For the text-containing cell, return its midpoint in [x, y] coordinate format. 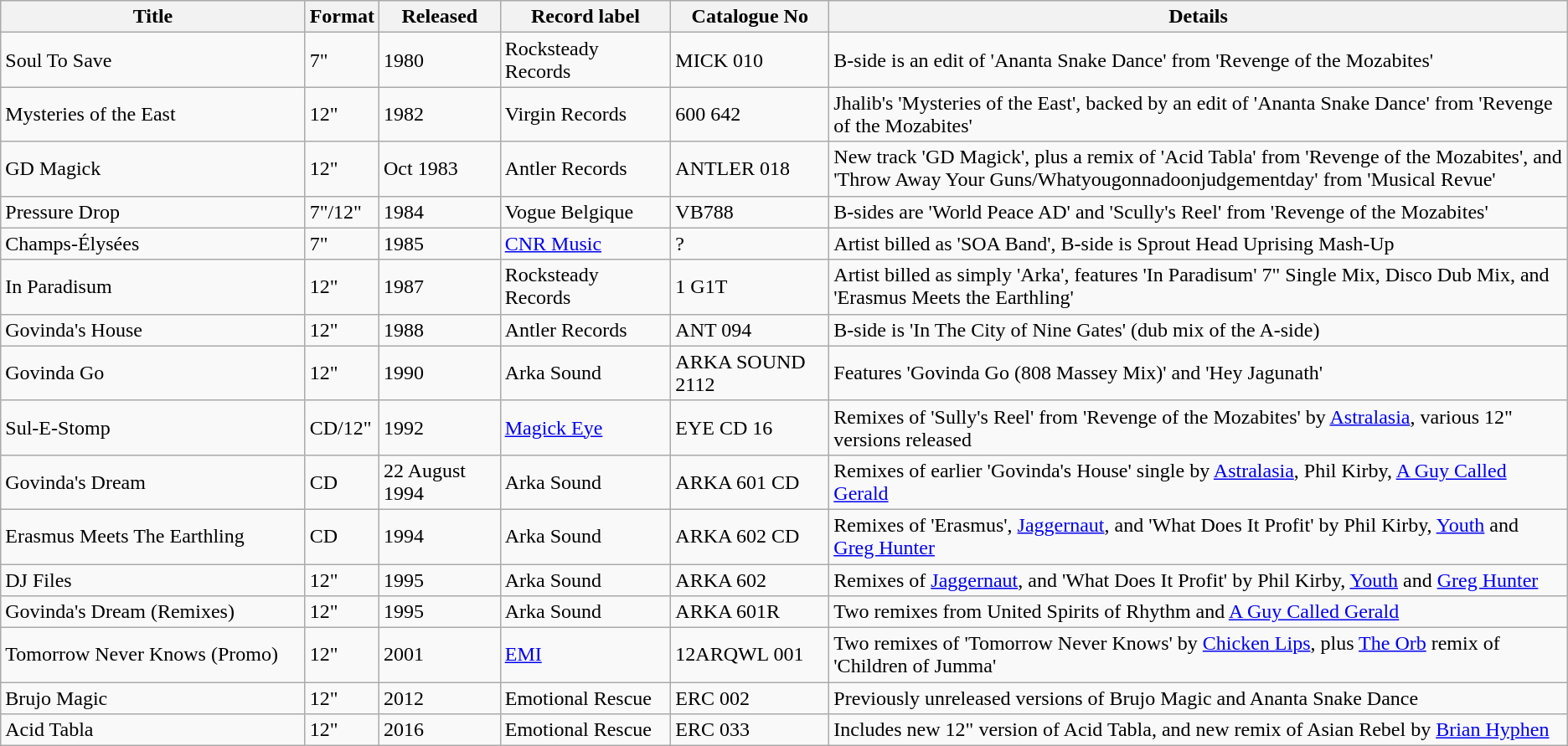
In Paradisum [152, 286]
Sul-E-Stomp [152, 427]
Remixes of 'Sully's Reel' from 'Revenge of the Mozabites' by Astralasia, various 12" versions released [1198, 427]
1987 [439, 286]
ANT 094 [750, 330]
600 642 [750, 114]
ERC 033 [750, 730]
Brujo Magic [152, 698]
MICK 010 [750, 60]
1982 [439, 114]
Remixes of 'Erasmus', Jaggernaut, and 'What Does It Profit' by Phil Kirby, Youth and Greg Hunter [1198, 536]
CD/12" [342, 427]
Acid Tabla [152, 730]
Details [1198, 17]
2001 [439, 655]
Tomorrow Never Knows (Promo) [152, 655]
Mysteries of the East [152, 114]
Released [439, 17]
1 G1T [750, 286]
1988 [439, 330]
CNR Music [585, 244]
DJ Files [152, 580]
B-side is 'In The City of Nine Gates' (dub mix of the A-side) [1198, 330]
Govinda's Dream [152, 482]
2012 [439, 698]
Soul To Save [152, 60]
GD Magick [152, 169]
1984 [439, 212]
Includes new 12" version of Acid Tabla, and new remix of Asian Rebel by Brian Hyphen [1198, 730]
? [750, 244]
ARKA 601 CD [750, 482]
Champs-Élysées [152, 244]
Remixes of Jaggernaut, and 'What Does It Profit' by Phil Kirby, Youth and Greg Hunter [1198, 580]
Two remixes from United Spirits of Rhythm and A Guy Called Gerald [1198, 612]
Catalogue No [750, 17]
VB788 [750, 212]
ARKA 601R [750, 612]
Two remixes of 'Tomorrow Never Knows' by Chicken Lips, plus The Orb remix of 'Children of Jumma' [1198, 655]
2016 [439, 730]
Erasmus Meets The Earthling [152, 536]
ANTLER 018 [750, 169]
Artist billed as simply 'Arka', features 'In Paradisum' 7" Single Mix, Disco Dub Mix, and 'Erasmus Meets the Earthling' [1198, 286]
B-side is an edit of 'Ananta Snake Dance' from 'Revenge of the Mozabites' [1198, 60]
ARKA 602 CD [750, 536]
ERC 002 [750, 698]
ARKA 602 [750, 580]
Govinda's House [152, 330]
Pressure Drop [152, 212]
Magick Eye [585, 427]
1992 [439, 427]
1985 [439, 244]
ARKA SOUND 2112 [750, 373]
22 August 1994 [439, 482]
Previously unreleased versions of Brujo Magic and Ananta Snake Dance [1198, 698]
1994 [439, 536]
12ARQWL 001 [750, 655]
Remixes of earlier 'Govinda's House' single by Astralasia, Phil Kirby, A Guy Called Gerald [1198, 482]
Record label [585, 17]
Features 'Govinda Go (808 Massey Mix)' and 'Hey Jagunath' [1198, 373]
B-sides are 'World Peace AD' and 'Scully's Reel' from 'Revenge of the Mozabites' [1198, 212]
EMI [585, 655]
Jhalib's 'Mysteries of the East', backed by an edit of 'Ananta Snake Dance' from 'Revenge of the Mozabites' [1198, 114]
Govinda Go [152, 373]
1990 [439, 373]
Artist billed as 'SOA Band', B-side is Sprout Head Uprising Mash-Up [1198, 244]
Govinda's Dream (Remixes) [152, 612]
Virgin Records [585, 114]
Oct 1983 [439, 169]
7"/12" [342, 212]
1980 [439, 60]
Title [152, 17]
Vogue Belgique [585, 212]
Format [342, 17]
EYE CD 16 [750, 427]
